Return [x, y] of the center of cell containing provided text 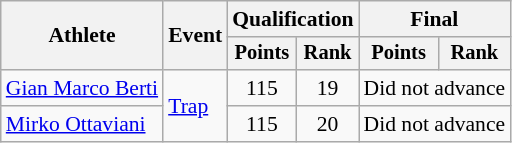
20 [328, 124]
Trap [195, 106]
Final [435, 19]
Event [195, 36]
Mirko Ottaviani [82, 124]
19 [328, 88]
Athlete [82, 36]
Qualification [292, 19]
Gian Marco Berti [82, 88]
